Provide the (X, Y) coordinate of the cell's center where the given text is located.  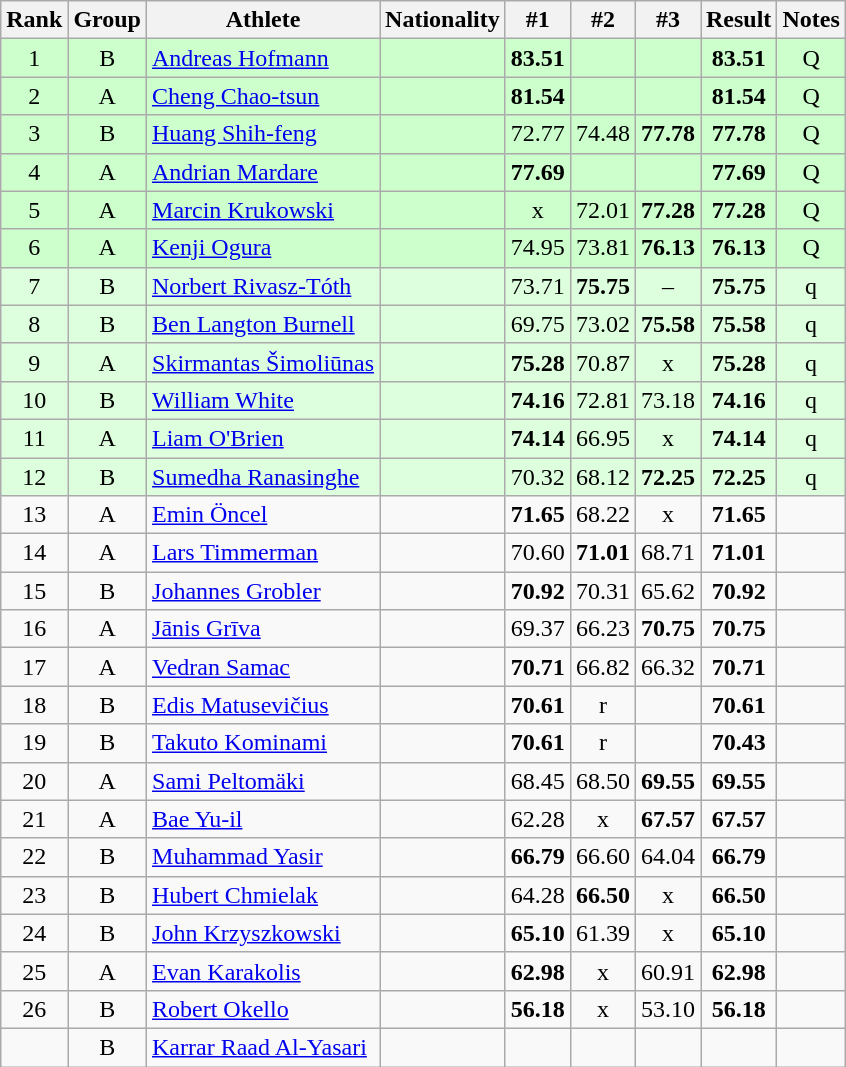
Robert Okello (264, 1009)
Hubert Chmielak (264, 895)
John Krzyszkowski (264, 933)
William White (264, 400)
3 (34, 134)
1 (34, 58)
65.62 (668, 591)
72.01 (602, 210)
25 (34, 971)
74.95 (538, 248)
70.43 (738, 743)
64.28 (538, 895)
14 (34, 553)
Skirmantas Šimoliūnas (264, 362)
66.95 (602, 438)
69.37 (538, 629)
24 (34, 933)
Huang Shih-feng (264, 134)
Bae Yu-il (264, 819)
22 (34, 857)
5 (34, 210)
73.81 (602, 248)
Sami Peltomäki (264, 781)
Takuto Kominami (264, 743)
16 (34, 629)
73.18 (668, 400)
17 (34, 667)
#3 (668, 20)
68.22 (602, 515)
#2 (602, 20)
26 (34, 1009)
4 (34, 172)
8 (34, 324)
66.60 (602, 857)
61.39 (602, 933)
70.60 (538, 553)
73.02 (602, 324)
68.50 (602, 781)
15 (34, 591)
Sumedha Ranasinghe (264, 477)
53.10 (668, 1009)
11 (34, 438)
70.87 (602, 362)
6 (34, 248)
60.91 (668, 971)
23 (34, 895)
Cheng Chao-tsun (264, 96)
68.45 (538, 781)
68.12 (602, 477)
Lars Timmerman (264, 553)
Emin Öncel (264, 515)
Notes (811, 20)
66.32 (668, 667)
#1 (538, 20)
70.32 (538, 477)
9 (34, 362)
Norbert Rivasz-Tóth (264, 286)
18 (34, 705)
70.31 (602, 591)
2 (34, 96)
20 (34, 781)
Edis Matusevičius (264, 705)
74.48 (602, 134)
12 (34, 477)
Vedran Samac (264, 667)
66.23 (602, 629)
72.81 (602, 400)
Karrar Raad Al-Yasari (264, 1047)
66.82 (602, 667)
Andreas Hofmann (264, 58)
Nationality (443, 20)
69.75 (538, 324)
Group (108, 20)
19 (34, 743)
Result (738, 20)
Jānis Grīva (264, 629)
Rank (34, 20)
Marcin Krukowski (264, 210)
Athlete (264, 20)
72.77 (538, 134)
7 (34, 286)
21 (34, 819)
Liam O'Brien (264, 438)
Ben Langton Burnell (264, 324)
68.71 (668, 553)
64.04 (668, 857)
– (668, 286)
10 (34, 400)
Muhammad Yasir (264, 857)
73.71 (538, 286)
Andrian Mardare (264, 172)
13 (34, 515)
Johannes Grobler (264, 591)
Kenji Ogura (264, 248)
Evan Karakolis (264, 971)
62.28 (538, 819)
